Output the (x, y) coordinate of the center of the cell containing the given text.  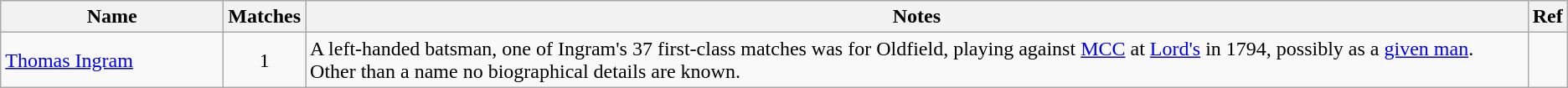
Ref (1548, 17)
Name (112, 17)
Notes (917, 17)
Thomas Ingram (112, 60)
1 (265, 60)
Matches (265, 17)
